Search for the cell housing the specified text and yield its [x, y] center coordinate. 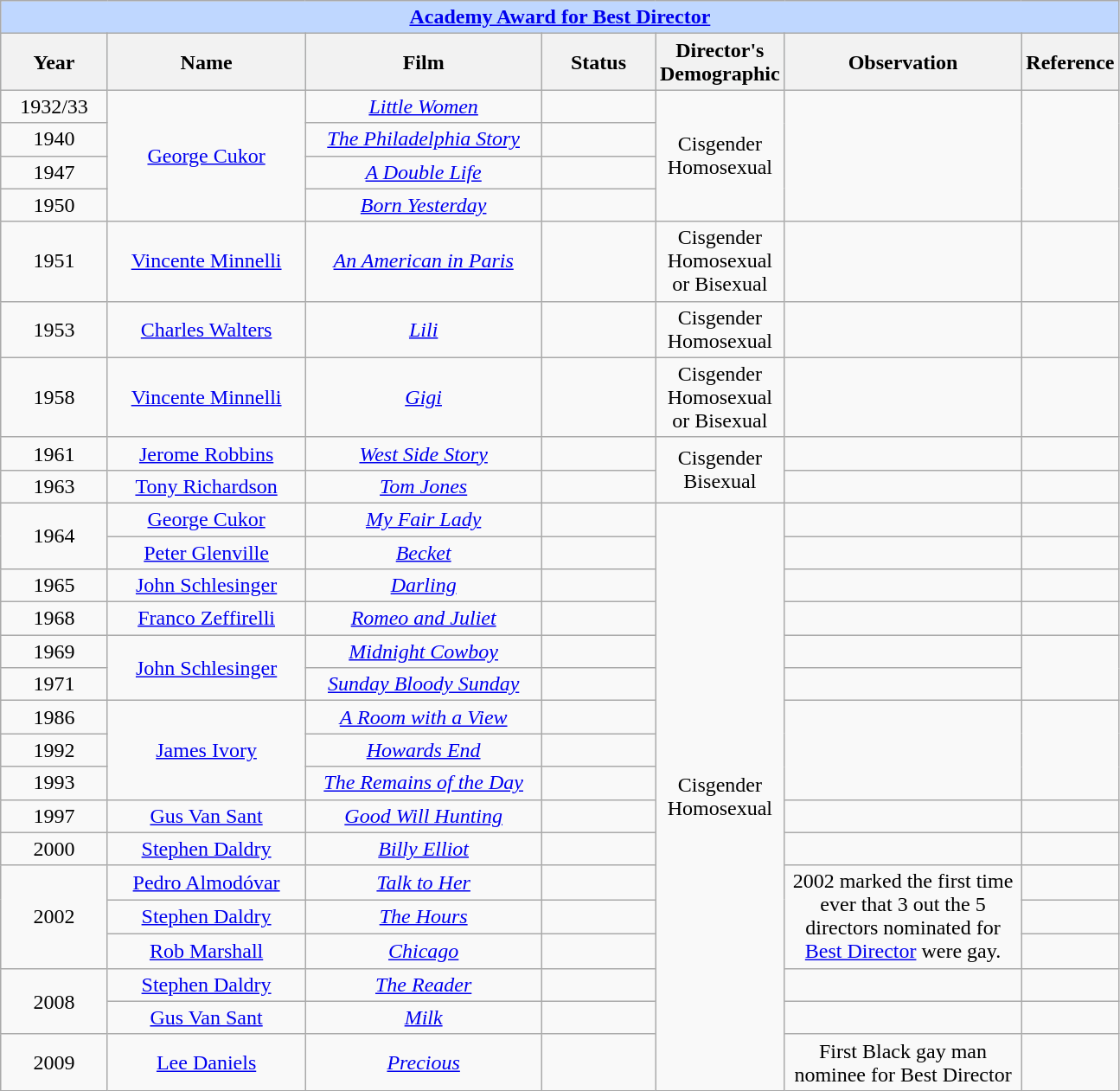
The Remains of the Day [424, 783]
Peter Glenville [206, 553]
Jerome Robbins [206, 453]
1971 [54, 684]
1947 [54, 172]
Observation [903, 62]
Year [54, 62]
1993 [54, 783]
2008 [54, 1001]
Franco Zeffirelli [206, 619]
Tony Richardson [206, 486]
Status [598, 62]
1951 [54, 261]
Midnight Cowboy [424, 651]
Lili [424, 329]
1964 [54, 536]
1963 [54, 486]
Precious [424, 1062]
1940 [54, 139]
My Fair Lady [424, 519]
Talk to Her [424, 882]
Born Yesterday [424, 205]
1965 [54, 586]
First Black gay man nominee for Best Director [903, 1062]
Reference [1071, 62]
A Double Life [424, 172]
The Hours [424, 917]
Pedro Almodóvar [206, 882]
1950 [54, 205]
1969 [54, 651]
1986 [54, 717]
1953 [54, 329]
Gigi [424, 397]
1997 [54, 816]
Film [424, 62]
Howards End [424, 750]
Romeo and Juliet [424, 619]
West Side Story [424, 453]
A Room with a View [424, 717]
Cisgender Bisexual [720, 470]
Director's Demographic [720, 62]
Chicago [424, 951]
2002 marked the first time ever that 3 out the 5 directors nominated for Best Director were gay. [903, 917]
1932/33 [54, 106]
James Ivory [206, 750]
Tom Jones [424, 486]
1958 [54, 397]
Good Will Hunting [424, 816]
Sunday Bloody Sunday [424, 684]
Darling [424, 586]
An American in Paris [424, 261]
Little Women [424, 106]
2000 [54, 849]
2009 [54, 1062]
Becket [424, 553]
Academy Award for Best Director [560, 17]
1992 [54, 750]
The Reader [424, 985]
Lee Daniels [206, 1062]
1961 [54, 453]
2002 [54, 917]
Billy Elliot [424, 849]
Charles Walters [206, 329]
Rob Marshall [206, 951]
1968 [54, 619]
Name [206, 62]
The Philadelphia Story [424, 139]
Milk [424, 1017]
